Extract the (X, Y) coordinate from the center of the cell holding the provided text.  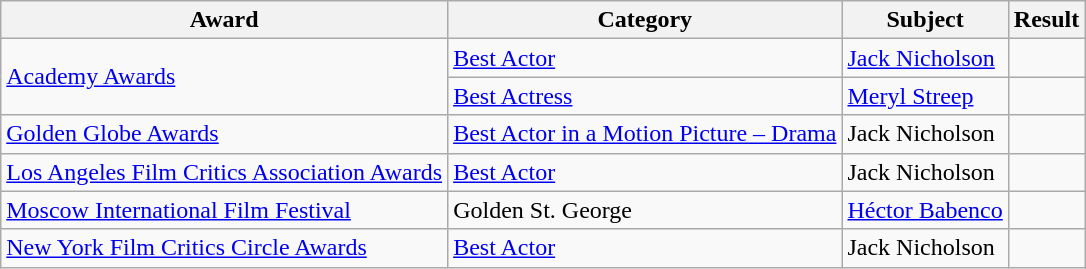
Best Actress (645, 96)
Subject (925, 20)
Academy Awards (224, 77)
Category (645, 20)
Meryl Streep (925, 96)
Award (224, 20)
Best Actor in a Motion Picture – Drama (645, 134)
New York Film Critics Circle Awards (224, 248)
Héctor Babenco (925, 210)
Moscow International Film Festival (224, 210)
Golden Globe Awards (224, 134)
Result (1046, 20)
Los Angeles Film Critics Association Awards (224, 172)
Golden St. George (645, 210)
